Extract the (X, Y) coordinate from the center of the cell holding the provided text.  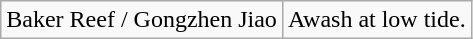
Awash at low tide. (376, 20)
Baker Reef / Gongzhen Jiao (142, 20)
